Provide the (x, y) coordinate of the cell's center where the given text is located.  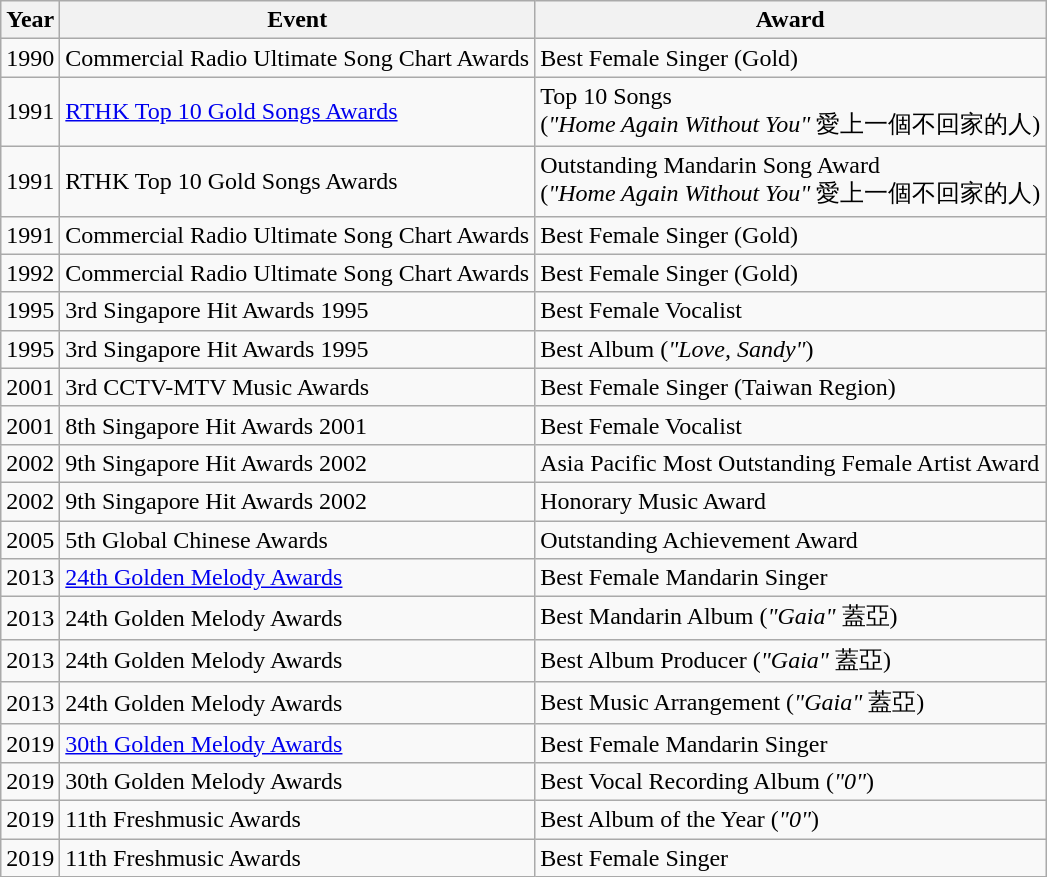
Outstanding Achievement Award (790, 539)
Best Music Arrangement ("Gaia" 蓋亞) (790, 704)
Year (30, 20)
5th Global Chinese Awards (298, 539)
8th Singapore Hit Awards 2001 (298, 425)
Award (790, 20)
Event (298, 20)
Honorary Music Award (790, 501)
Asia Pacific Most Outstanding Female Artist Award (790, 463)
Best Female Singer (Taiwan Region) (790, 387)
Best Album ("Love, Sandy") (790, 349)
Best Female Singer (790, 857)
1990 (30, 58)
1992 (30, 273)
Best Album of the Year ("0") (790, 819)
Best Mandarin Album ("Gaia" 蓋亞) (790, 618)
Best Vocal Recording Album ("0") (790, 781)
Top 10 Songs("Home Again Without You" 愛上一個不回家的人) (790, 112)
Best Album Producer ("Gaia" 蓋亞) (790, 660)
2005 (30, 539)
3rd CCTV-MTV Music Awards (298, 387)
Outstanding Mandarin Song Award("Home Again Without You" 愛上一個不回家的人) (790, 181)
